From the cell containing the given text, extract its center point as (x, y) coordinate. 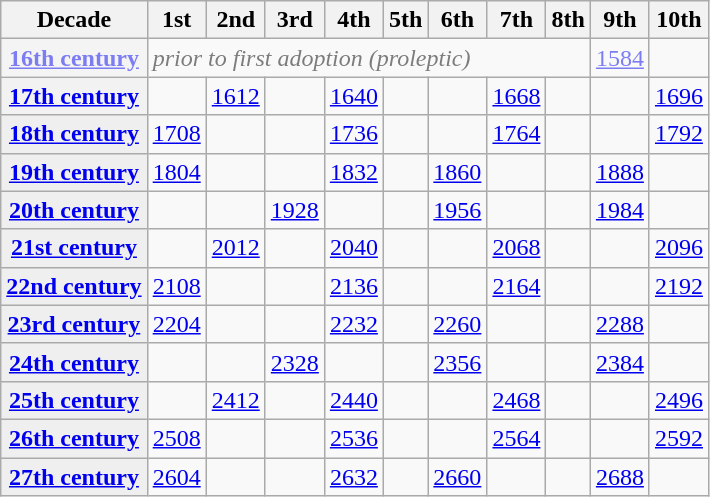
2604 (176, 477)
2412 (236, 400)
2496 (678, 400)
1640 (354, 96)
2068 (516, 248)
2288 (620, 324)
2468 (516, 400)
8th (568, 20)
2nd (236, 20)
1928 (294, 210)
2040 (354, 248)
2660 (458, 477)
5th (405, 20)
2204 (176, 324)
2136 (354, 286)
1708 (176, 134)
7th (516, 20)
1984 (620, 210)
1792 (678, 134)
2096 (678, 248)
1888 (620, 172)
18th century (74, 134)
2564 (516, 438)
20th century (74, 210)
9th (620, 20)
2508 (176, 438)
2688 (620, 477)
prior to first adoption (proleptic) (368, 58)
6th (458, 20)
17th century (74, 96)
2536 (354, 438)
2356 (458, 362)
1804 (176, 172)
2440 (354, 400)
2592 (678, 438)
1696 (678, 96)
1668 (516, 96)
3rd (294, 20)
24th century (74, 362)
19th century (74, 172)
10th (678, 20)
25th century (74, 400)
26th century (74, 438)
2164 (516, 286)
2632 (354, 477)
1764 (516, 134)
21st century (74, 248)
4th (354, 20)
27th century (74, 477)
1956 (458, 210)
22nd century (74, 286)
1860 (458, 172)
2260 (458, 324)
Decade (74, 20)
1st (176, 20)
1584 (620, 58)
2012 (236, 248)
1736 (354, 134)
16th century (74, 58)
1612 (236, 96)
23rd century (74, 324)
2232 (354, 324)
2108 (176, 286)
2328 (294, 362)
2192 (678, 286)
2384 (620, 362)
1832 (354, 172)
